Pinpoint the cell where the given text exists, returning its (X, Y) midpoint coordinate. 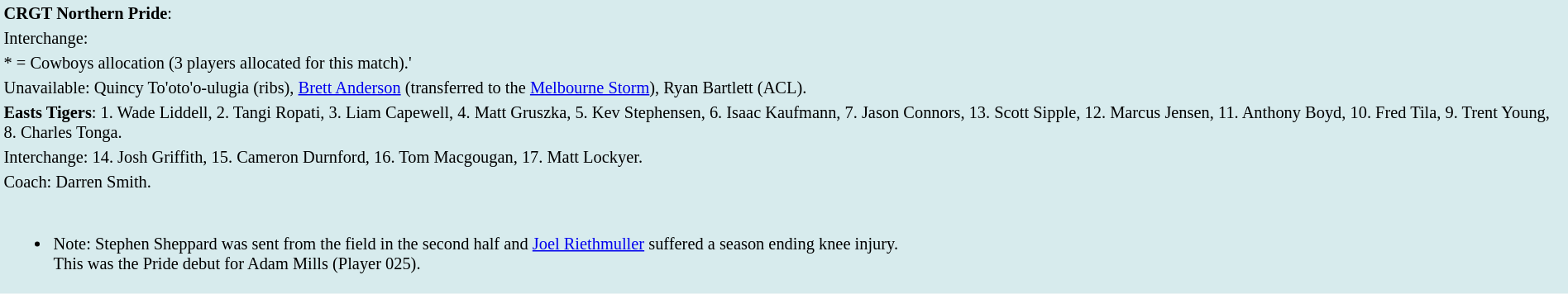
Coach: Darren Smith. (784, 182)
Interchange: (784, 38)
Interchange: 14. Josh Griffith, 15. Cameron Durnford, 16. Tom Macgougan, 17. Matt Lockyer. (784, 157)
* = Cowboys allocation (3 players allocated for this match).' (784, 63)
CRGT Northern Pride: (784, 13)
Unavailable: Quincy To'oto'o-ulugia (ribs), Brett Anderson (transferred to the Melbourne Storm), Ryan Bartlett (ACL). (784, 88)
